Capture the cell that displays the provided text and extract its [x, y] central coordinate. 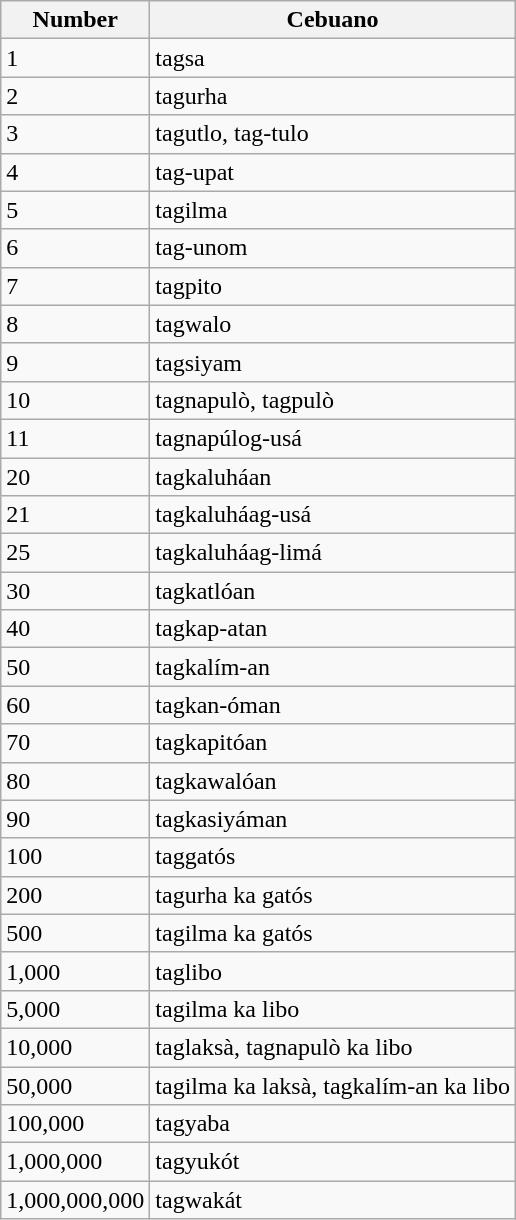
tagurha ka gatós [333, 895]
1,000,000,000 [76, 1200]
100,000 [76, 1124]
tagkaluháan [333, 477]
tagpito [333, 286]
70 [76, 743]
1,000,000 [76, 1162]
tagkalím-an [333, 667]
500 [76, 933]
7 [76, 286]
tagkaluháag-limá [333, 553]
tagyaba [333, 1124]
taglaksà, tagnapulò ka libo [333, 1047]
50,000 [76, 1085]
tag-unom [333, 248]
8 [76, 324]
tagwakát [333, 1200]
tag-upat [333, 172]
tagyukót [333, 1162]
80 [76, 781]
tagkan-óman [333, 705]
tagilma [333, 210]
60 [76, 705]
tagkap-atan [333, 629]
2 [76, 96]
11 [76, 438]
tagwalo [333, 324]
9 [76, 362]
tagkawalóan [333, 781]
3 [76, 134]
40 [76, 629]
4 [76, 172]
1 [76, 58]
50 [76, 667]
10 [76, 400]
20 [76, 477]
taglibo [333, 971]
5,000 [76, 1009]
tagkasiyáman [333, 819]
tagsiyam [333, 362]
tagkatlóan [333, 591]
tagutlo, tag-tulo [333, 134]
tagilma ka laksà, tagkalím-an ka libo [333, 1085]
30 [76, 591]
90 [76, 819]
21 [76, 515]
10,000 [76, 1047]
tagnapúlog-usá [333, 438]
25 [76, 553]
tagkaluháag-usá [333, 515]
200 [76, 895]
tagurha [333, 96]
6 [76, 248]
taggatós [333, 857]
tagilma ka libo [333, 1009]
1,000 [76, 971]
tagnapulò, tagpulò [333, 400]
Number [76, 20]
tagilma ka gatós [333, 933]
Cebuano [333, 20]
tagkapitóan [333, 743]
tagsa [333, 58]
100 [76, 857]
5 [76, 210]
